Find where the given text appears and provide that cell's center as [x, y] coordinate. 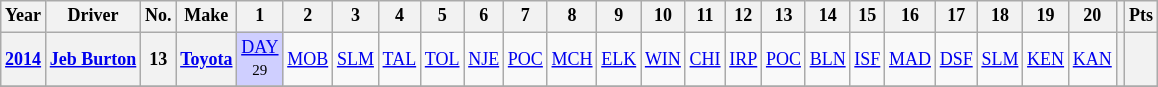
4 [399, 16]
17 [956, 16]
12 [744, 16]
Driver [92, 16]
3 [356, 16]
11 [705, 16]
2 [308, 16]
6 [484, 16]
9 [619, 16]
CHI [705, 59]
Year [24, 16]
MOB [308, 59]
10 [664, 16]
Make [206, 16]
Pts [1142, 16]
KEN [1046, 59]
ISF [868, 59]
MCH [572, 59]
No. [158, 16]
14 [828, 16]
18 [1000, 16]
7 [526, 16]
20 [1092, 16]
IRP [744, 59]
BLN [828, 59]
15 [868, 16]
TOL [442, 59]
5 [442, 16]
DSF [956, 59]
WIN [664, 59]
ELK [619, 59]
TAL [399, 59]
2014 [24, 59]
Jeb Burton [92, 59]
16 [910, 16]
DAY29 [260, 59]
19 [1046, 16]
KAN [1092, 59]
MAD [910, 59]
1 [260, 16]
Toyota [206, 59]
8 [572, 16]
NJE [484, 59]
